From the cell containing the given text, extract its center point as (X, Y) coordinate. 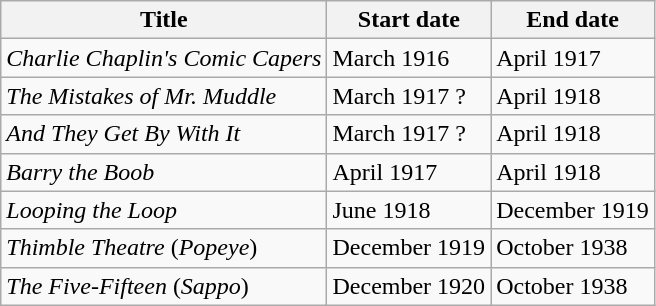
December 1920 (409, 286)
Title (164, 20)
End date (573, 20)
And They Get By With It (164, 134)
Start date (409, 20)
June 1918 (409, 210)
Barry the Boob (164, 172)
Thimble Theatre (Popeye) (164, 248)
The Mistakes of Mr. Muddle (164, 96)
The Five-Fifteen (Sappo) (164, 286)
March 1916 (409, 58)
Charlie Chaplin's Comic Capers (164, 58)
Looping the Loop (164, 210)
